Identify which cell holds the provided text, then report its (x, y) central coordinate. 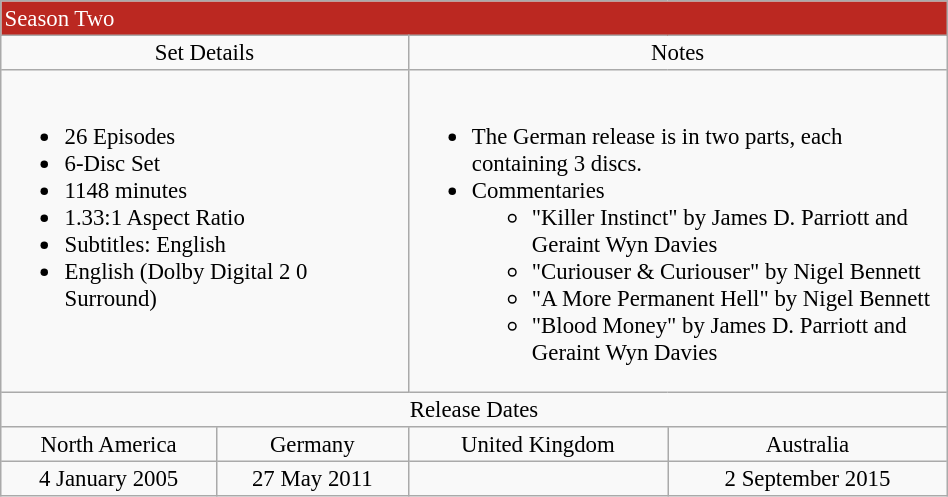
United Kingdom (538, 444)
Notes (678, 52)
2 September 2015 (808, 479)
Season Two (474, 18)
27 May 2011 (312, 479)
4 January 2005 (109, 479)
Release Dates (474, 410)
Set Details (204, 52)
Australia (808, 444)
North America (109, 444)
Germany (312, 444)
26 Episodes6-Disc Set1148 minutes1.33:1 Aspect RatioSubtitles: EnglishEnglish (Dolby Digital 2 0 Surround) (204, 232)
